Extract the (X, Y) coordinate from the center of the cell holding the provided text.  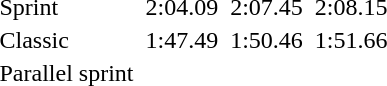
1:47.49 (182, 40)
1:50.46 (267, 40)
